Identify which cell holds the provided text, then report its [x, y] central coordinate. 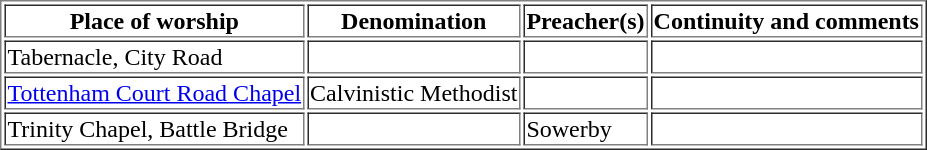
Preacher(s) [585, 20]
Tabernacle, City Road [154, 56]
Tottenham Court Road Chapel [154, 92]
Calvinistic Methodist [414, 92]
Denomination [414, 20]
Continuity and comments [786, 20]
Sowerby [585, 128]
Trinity Chapel, Battle Bridge [154, 128]
Place of worship [154, 20]
